Return the (X, Y) coordinate for the center point of the cell that contains the specified text.  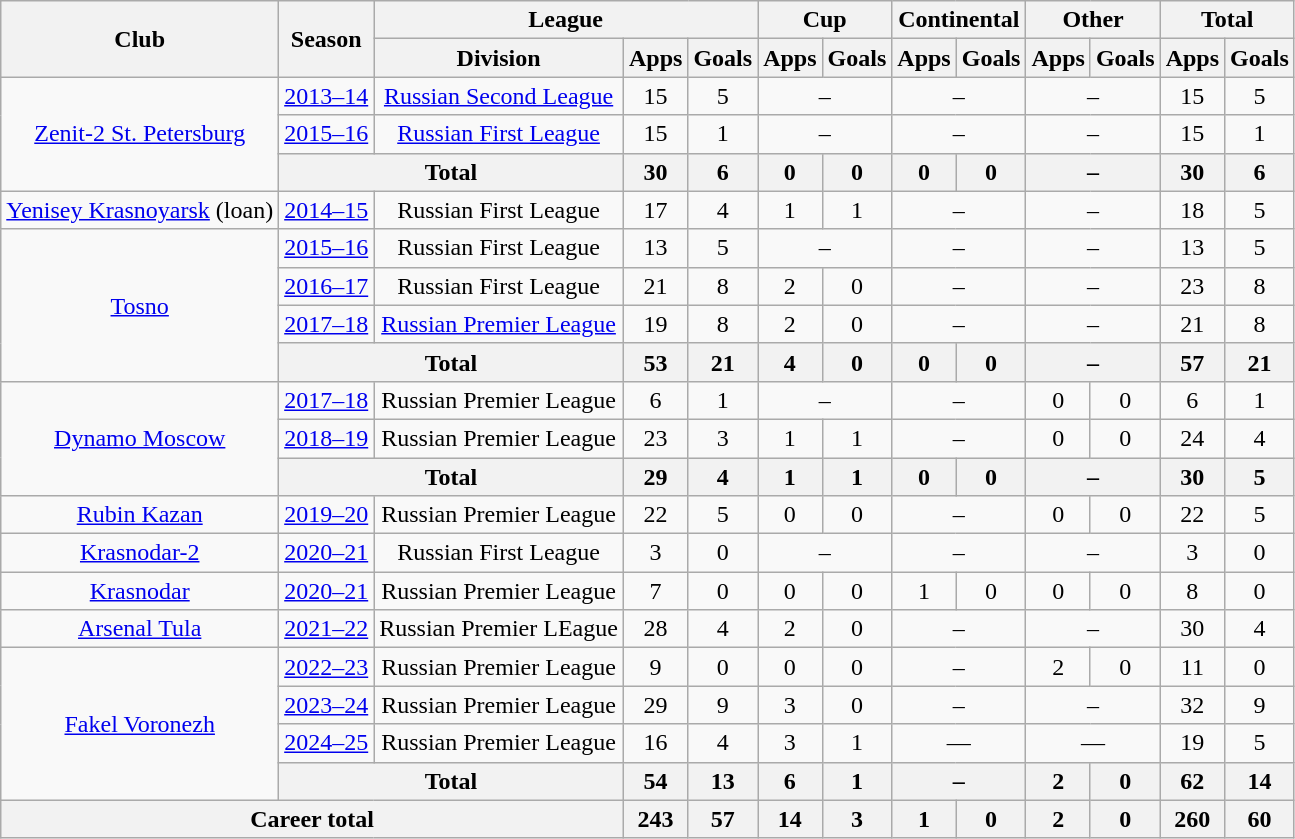
Continental (959, 20)
Club (140, 39)
Fakel Voronezh (140, 724)
2019–20 (326, 515)
243 (655, 819)
2014–15 (326, 210)
16 (655, 743)
54 (655, 781)
Arsenal Tula (140, 629)
260 (1192, 819)
Russian Premier LEague (499, 629)
2023–24 (326, 705)
2016–17 (326, 286)
18 (1192, 210)
Krasnodar-2 (140, 553)
Krasnodar (140, 591)
7 (655, 591)
2013–14 (326, 96)
Russian Second League (499, 96)
2018–19 (326, 438)
Season (326, 39)
2024–25 (326, 743)
Career total (312, 819)
53 (655, 362)
28 (655, 629)
Dynamo Moscow (140, 438)
32 (1192, 705)
Zenit-2 St. Petersburg (140, 134)
Tosno (140, 305)
2022–23 (326, 667)
11 (1192, 667)
Cup (825, 20)
Division (499, 58)
2021–22 (326, 629)
Other (1093, 20)
24 (1192, 438)
17 (655, 210)
Rubin Kazan (140, 515)
62 (1192, 781)
League (566, 20)
Yenisey Krasnoyarsk (loan) (140, 210)
60 (1260, 819)
